Output the (x, y) coordinate of the center of the cell containing the given text.  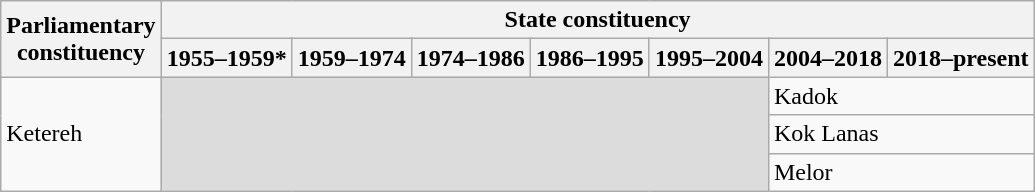
Ketereh (81, 134)
1955–1959* (226, 58)
1986–1995 (590, 58)
2004–2018 (828, 58)
1974–1986 (470, 58)
Kadok (901, 96)
1959–1974 (352, 58)
1995–2004 (708, 58)
Parliamentaryconstituency (81, 39)
State constituency (598, 20)
Melor (901, 172)
2018–present (960, 58)
Kok Lanas (901, 134)
